Determine the [X, Y] coordinate at the center of the cell enclosing the given text.  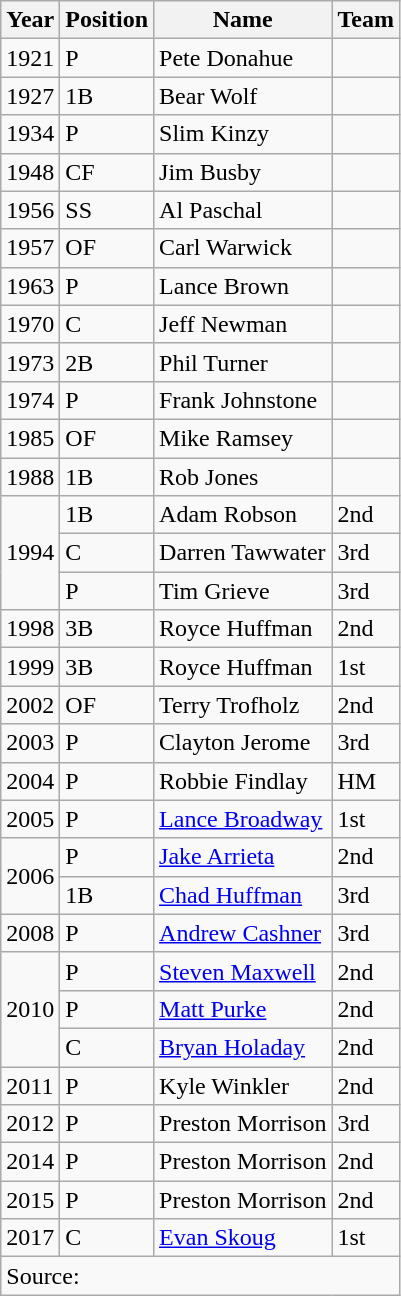
Bear Wolf [243, 96]
Jim Busby [243, 172]
2B [107, 362]
1973 [30, 362]
1970 [30, 324]
1957 [30, 248]
1985 [30, 438]
Al Paschal [243, 210]
Carl Warwick [243, 248]
2004 [30, 781]
Frank Johnstone [243, 400]
Year [30, 20]
Bryan Holaday [243, 1047]
Darren Tawwater [243, 553]
Adam Robson [243, 515]
Terry Trofholz [243, 705]
1927 [30, 96]
Pete Donahue [243, 58]
CF [107, 172]
1934 [30, 134]
2008 [30, 933]
Steven Maxwell [243, 971]
Position [107, 20]
2006 [30, 876]
Phil Turner [243, 362]
Matt Purke [243, 1009]
2002 [30, 705]
HM [366, 781]
1999 [30, 667]
Slim Kinzy [243, 134]
Source: [200, 1276]
Name [243, 20]
2011 [30, 1085]
Evan Skoug [243, 1238]
1956 [30, 210]
Jake Arrieta [243, 857]
2012 [30, 1124]
Lance Broadway [243, 819]
SS [107, 210]
1994 [30, 553]
2005 [30, 819]
Chad Huffman [243, 895]
2003 [30, 743]
1948 [30, 172]
1963 [30, 286]
2017 [30, 1238]
Kyle Winkler [243, 1085]
Robbie Findlay [243, 781]
Tim Grieve [243, 591]
Jeff Newman [243, 324]
Team [366, 20]
1921 [30, 58]
1974 [30, 400]
Clayton Jerome [243, 743]
Mike Ramsey [243, 438]
Andrew Cashner [243, 933]
Rob Jones [243, 477]
1988 [30, 477]
1998 [30, 629]
2015 [30, 1200]
2014 [30, 1162]
Lance Brown [243, 286]
2010 [30, 1009]
